Capture the cell that displays the provided text and extract its (x, y) central coordinate. 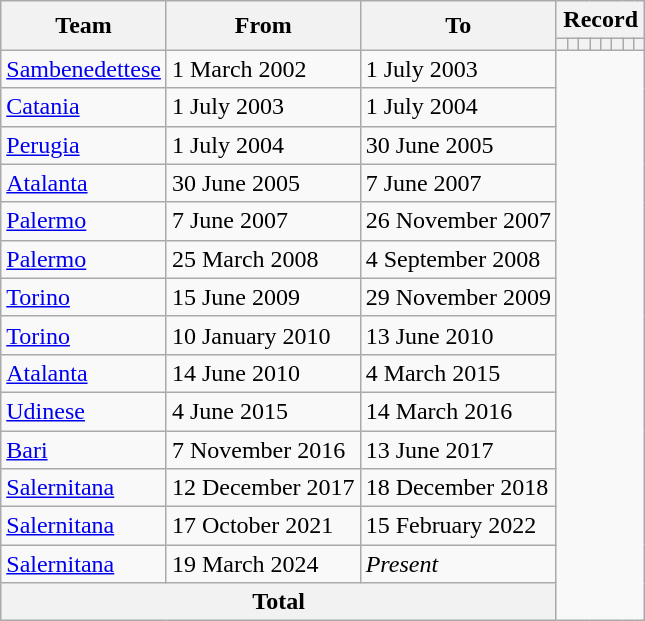
Present (458, 564)
Total (279, 602)
4 June 2015 (263, 411)
19 March 2024 (263, 564)
13 June 2017 (458, 449)
1 March 2002 (263, 69)
26 November 2007 (458, 221)
25 March 2008 (263, 259)
Bari (84, 449)
Team (84, 26)
Catania (84, 107)
10 January 2010 (263, 335)
29 November 2009 (458, 297)
18 December 2018 (458, 488)
17 October 2021 (263, 526)
From (263, 26)
13 June 2010 (458, 335)
14 March 2016 (458, 411)
15 June 2009 (263, 297)
7 November 2016 (263, 449)
To (458, 26)
Record (600, 20)
Udinese (84, 411)
15 February 2022 (458, 526)
Perugia (84, 145)
4 September 2008 (458, 259)
Sambenedettese (84, 69)
14 June 2010 (263, 373)
4 March 2015 (458, 373)
12 December 2017 (263, 488)
